Pinpoint the cell where the given text exists, returning its (X, Y) midpoint coordinate. 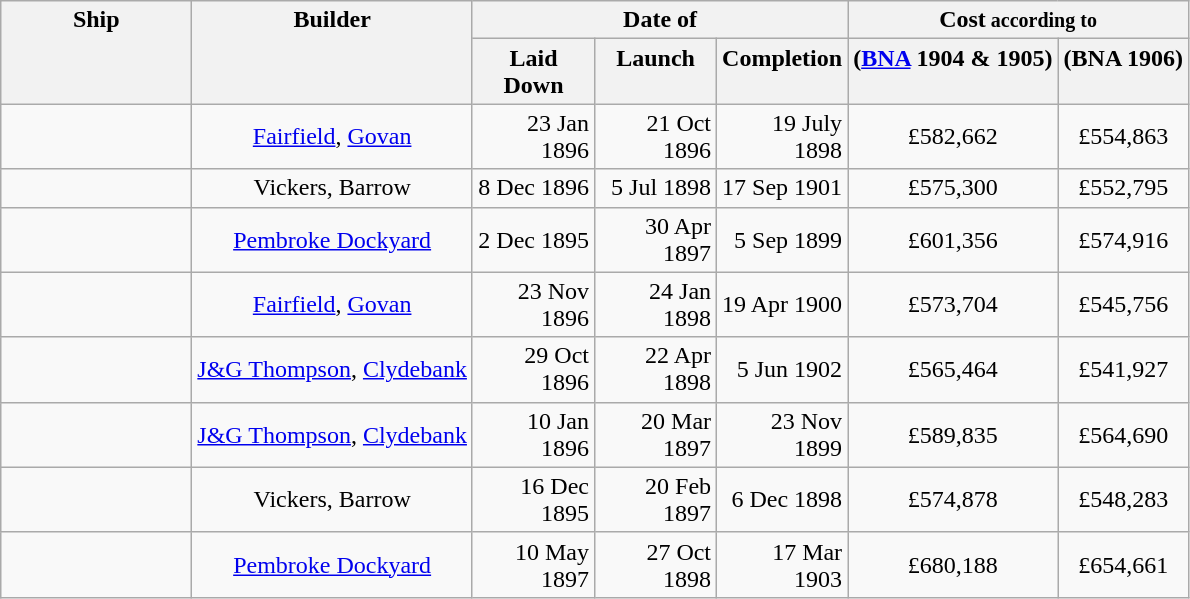
£680,188 (953, 564)
23 Jan 1896 (533, 136)
16 Dec 1895 (533, 500)
£565,464 (953, 370)
£582,662 (953, 136)
20 Mar 1897 (656, 434)
Laid Down (533, 72)
20 Feb 1897 (656, 500)
27 Oct 1898 (656, 564)
(BNA 1906) (1123, 72)
6 Dec 1898 (782, 500)
£574,878 (953, 500)
22 Apr 1898 (656, 370)
Builder (332, 52)
£574,916 (1123, 240)
£589,835 (953, 434)
Cost according to (1018, 20)
£654,661 (1123, 564)
21 Oct 1896 (656, 136)
£541,927 (1123, 370)
Date of (660, 20)
10 May 1897 (533, 564)
2 Dec 1895 (533, 240)
19 Apr 1900 (782, 304)
29 Oct 1896 (533, 370)
Launch (656, 72)
5 Jul 1898 (656, 188)
5 Jun 1902 (782, 370)
£564,690 (1123, 434)
£552,795 (1123, 188)
17 Sep 1901 (782, 188)
19 July 1898 (782, 136)
£548,283 (1123, 500)
£554,863 (1123, 136)
24 Jan 1898 (656, 304)
£545,756 (1123, 304)
(BNA 1904 & 1905) (953, 72)
Completion (782, 72)
8 Dec 1896 (533, 188)
£573,704 (953, 304)
Ship (96, 52)
10 Jan 1896 (533, 434)
£575,300 (953, 188)
17 Mar 1903 (782, 564)
5 Sep 1899 (782, 240)
23 Nov 1899 (782, 434)
£601,356 (953, 240)
30 Apr 1897 (656, 240)
23 Nov 1896 (533, 304)
